Scan for the cell matching the given text and deliver its (x, y) coordinate at center. 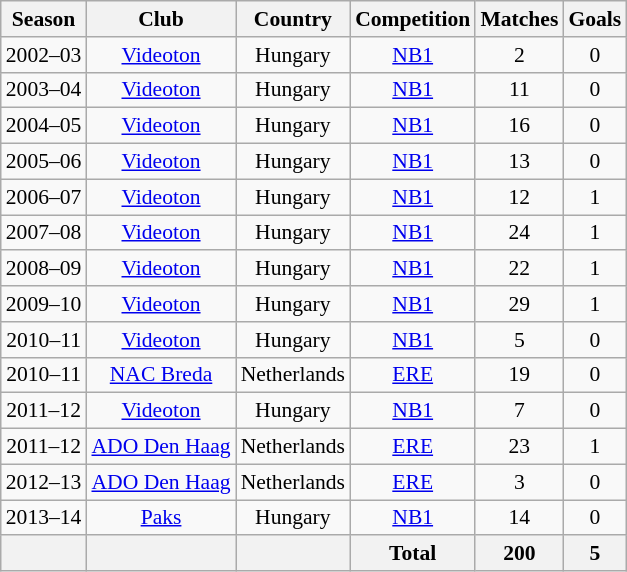
14 (519, 518)
2005–06 (44, 162)
11 (519, 90)
2012–13 (44, 482)
2009–10 (44, 304)
22 (519, 269)
13 (519, 162)
23 (519, 447)
2004–05 (44, 126)
2003–04 (44, 90)
Season (44, 19)
2006–07 (44, 197)
Club (160, 19)
Competition (412, 19)
2008–09 (44, 269)
19 (519, 375)
2 (519, 55)
2002–03 (44, 55)
24 (519, 233)
3 (519, 482)
Country (293, 19)
NAC Breda (160, 375)
2013–14 (44, 518)
2007–08 (44, 233)
Total (412, 554)
29 (519, 304)
Goals (594, 19)
Paks (160, 518)
200 (519, 554)
Matches (519, 19)
16 (519, 126)
7 (519, 411)
12 (519, 197)
